Determine the (x, y) coordinate at the center of the cell enclosing the given text.  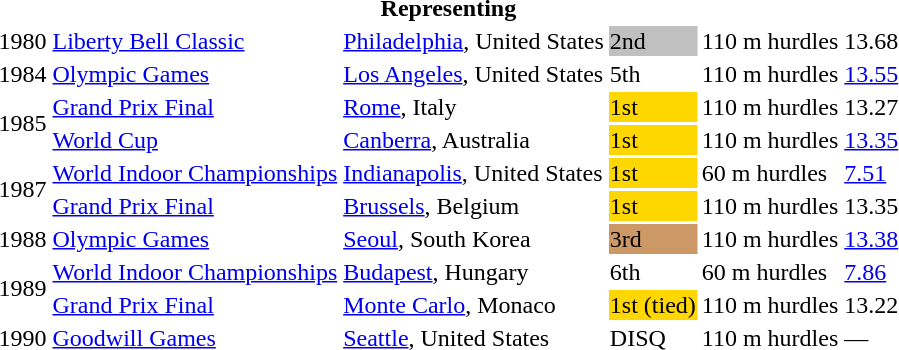
Los Angeles, United States (474, 74)
Liberty Bell Classic (195, 41)
3rd (652, 239)
2nd (652, 41)
6th (652, 272)
5th (652, 74)
Brussels, Belgium (474, 206)
Philadelphia, United States (474, 41)
Seoul, South Korea (474, 239)
Monte Carlo, Monaco (474, 305)
Indianapolis, United States (474, 173)
World Cup (195, 140)
Rome, Italy (474, 107)
1st (tied) (652, 305)
Budapest, Hungary (474, 272)
Canberra, Australia (474, 140)
